For the text-containing cell, return its midpoint in [x, y] coordinate format. 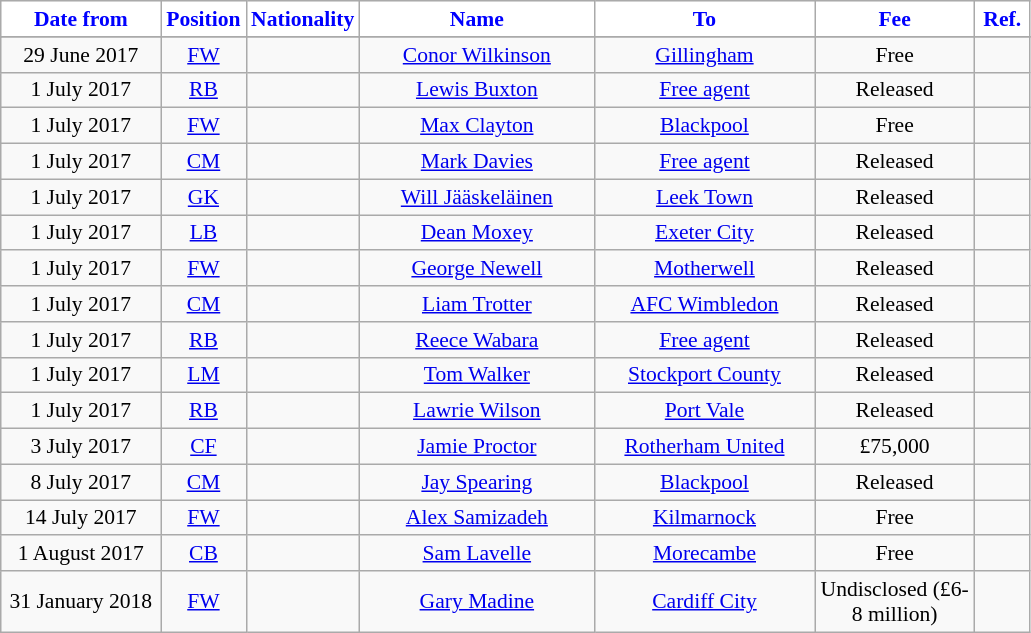
Morecambe [704, 554]
Nationality [302, 19]
Stockport County [704, 375]
3 July 2017 [81, 447]
Jay Spearing [476, 482]
Kilmarnock [704, 518]
Liam Trotter [476, 304]
Rotherham United [704, 447]
GK [204, 197]
Port Vale [704, 411]
Gillingham [704, 55]
14 July 2017 [81, 518]
31 January 2018 [81, 602]
Lewis Buxton [476, 90]
Reece Wabara [476, 340]
8 July 2017 [81, 482]
29 June 2017 [81, 55]
Leek Town [704, 197]
Jamie Proctor [476, 447]
LM [204, 375]
Ref. [1002, 19]
Tom Walker [476, 375]
Alex Samizadeh [476, 518]
£75,000 [895, 447]
George Newell [476, 269]
Exeter City [704, 233]
Sam Lavelle [476, 554]
Max Clayton [476, 126]
1 August 2017 [81, 554]
Will Jääskeläinen [476, 197]
Gary Madine [476, 602]
CF [204, 447]
Motherwell [704, 269]
Dean Moxey [476, 233]
CB [204, 554]
Mark Davies [476, 162]
Cardiff City [704, 602]
Position [204, 19]
Name [476, 19]
To [704, 19]
LB [204, 233]
Date from [81, 19]
Fee [895, 19]
Lawrie Wilson [476, 411]
Undisclosed (£6-8 million) [895, 602]
Conor Wilkinson [476, 55]
AFC Wimbledon [704, 304]
